Extract the [x, y] coordinate from the center of the cell holding the provided text.  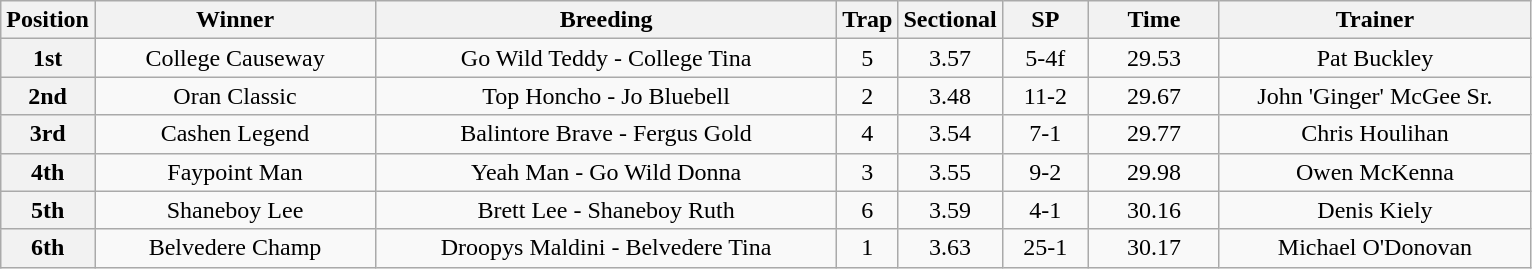
5 [868, 58]
2 [868, 96]
5-4f [1045, 58]
6th [48, 248]
Yeah Man - Go Wild Donna [606, 172]
John 'Ginger' McGee Sr. [1374, 96]
6 [868, 210]
Oran Classic [234, 96]
29.77 [1154, 134]
Winner [234, 20]
Brett Lee - Shaneboy Ruth [606, 210]
1st [48, 58]
11-2 [1045, 96]
Time [1154, 20]
Pat Buckley [1374, 58]
Trainer [1374, 20]
Sectional [950, 20]
Top Honcho - Jo Bluebell [606, 96]
Michael O'Donovan [1374, 248]
30.16 [1154, 210]
7-1 [1045, 134]
College Causeway [234, 58]
Cashen Legend [234, 134]
Faypoint Man [234, 172]
3 [868, 172]
4th [48, 172]
29.53 [1154, 58]
Denis Kiely [1374, 210]
5th [48, 210]
29.67 [1154, 96]
Belvedere Champ [234, 248]
29.98 [1154, 172]
Chris Houlihan [1374, 134]
SP [1045, 20]
Go Wild Teddy - College Tina [606, 58]
9-2 [1045, 172]
4-1 [1045, 210]
Balintore Brave - Fergus Gold [606, 134]
1 [868, 248]
2nd [48, 96]
Breeding [606, 20]
25-1 [1045, 248]
3rd [48, 134]
Owen McKenna [1374, 172]
Droopys Maldini - Belvedere Tina [606, 248]
3.57 [950, 58]
3.55 [950, 172]
Shaneboy Lee [234, 210]
3.59 [950, 210]
Trap [868, 20]
3.63 [950, 248]
Position [48, 20]
4 [868, 134]
3.54 [950, 134]
3.48 [950, 96]
30.17 [1154, 248]
